Detect which cell encompasses the target text, then output its (x, y) center coordinate. 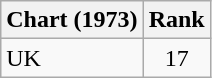
17 (176, 58)
UK (72, 58)
Chart (1973) (72, 20)
Rank (176, 20)
